Determine the (X, Y) coordinate at the center of the cell enclosing the given text.  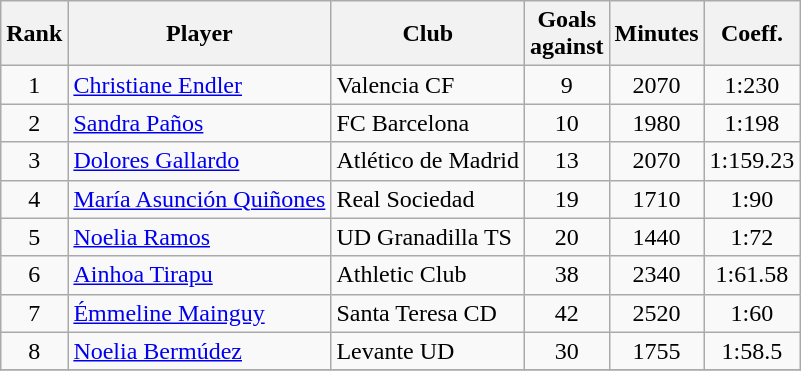
Santa Teresa CD (428, 313)
Goalsagainst (567, 34)
Émmeline Mainguy (200, 313)
UD Granadilla TS (428, 237)
7 (34, 313)
8 (34, 351)
10 (567, 123)
1:72 (752, 237)
Noelia Bermúdez (200, 351)
19 (567, 199)
2520 (656, 313)
1:60 (752, 313)
4 (34, 199)
Coeff. (752, 34)
2 (34, 123)
Dolores Gallardo (200, 161)
30 (567, 351)
Atlético de Madrid (428, 161)
Levante UD (428, 351)
2340 (656, 275)
Ainhoa Tirapu (200, 275)
1710 (656, 199)
1:230 (752, 85)
Valencia CF (428, 85)
1:58.5 (752, 351)
María Asunción Quiñones (200, 199)
Christiane Endler (200, 85)
Sandra Paños (200, 123)
1:61.58 (752, 275)
Athletic Club (428, 275)
42 (567, 313)
5 (34, 237)
9 (567, 85)
13 (567, 161)
Noelia Ramos (200, 237)
3 (34, 161)
Rank (34, 34)
Club (428, 34)
FC Barcelona (428, 123)
1 (34, 85)
1:198 (752, 123)
6 (34, 275)
1:90 (752, 199)
1980 (656, 123)
1755 (656, 351)
Real Sociedad (428, 199)
38 (567, 275)
1440 (656, 237)
Player (200, 34)
1:159.23 (752, 161)
20 (567, 237)
Minutes (656, 34)
